Identify which cell holds the provided text, then report its [x, y] central coordinate. 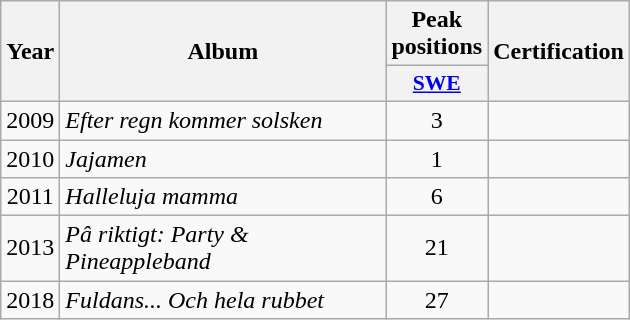
2013 [30, 248]
SWE [437, 84]
2018 [30, 300]
1 [437, 159]
21 [437, 248]
2010 [30, 159]
2011 [30, 197]
27 [437, 300]
Jajamen [223, 159]
Album [223, 52]
Halleluja mamma [223, 197]
Pâ riktigt: Party & Pineappleband [223, 248]
Peak positions [437, 34]
Efter regn kommer solsken [223, 120]
6 [437, 197]
Certification [559, 52]
Year [30, 52]
3 [437, 120]
2009 [30, 120]
Fuldans... Och hela rubbet [223, 300]
